Scan for the cell matching the given text and deliver its [x, y] coordinate at center. 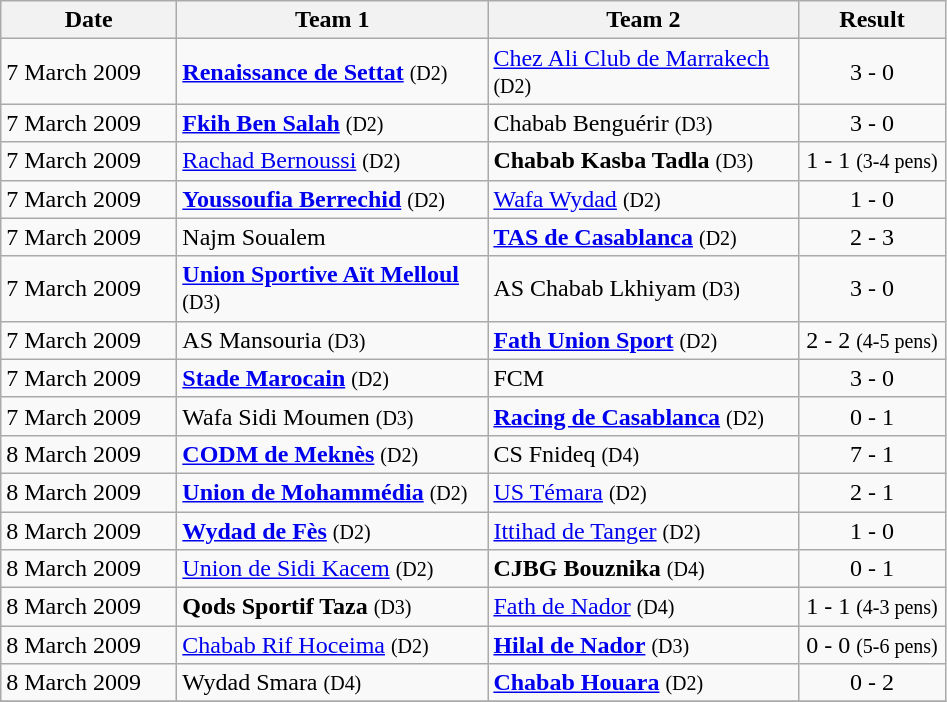
Wafa Wydad (D2) [644, 199]
CS Fnideq (D4) [644, 454]
Fath de Nador (D4) [644, 607]
2 - 1 [872, 492]
Union de Sidi Kacem (D2) [332, 569]
Fkih Ben Salah (D2) [332, 123]
Hilal de Nador (D3) [644, 645]
0 - 0 (5-6 pens) [872, 645]
Chabab Kasba Tadla (D3) [644, 161]
Date [89, 20]
2 - 2 (4-5 pens) [872, 340]
Wydad Smara (D4) [332, 683]
CODM de Meknès (D2) [332, 454]
Result [872, 20]
Wydad de Fès (D2) [332, 531]
Qods Sportif Taza (D3) [332, 607]
Team 2 [644, 20]
Union Sportive Aït Melloul (D3) [332, 288]
Chabab Benguérir (D3) [644, 123]
Union de Mohammédia (D2) [332, 492]
Racing de Casablanca (D2) [644, 416]
1 - 1 (3-4 pens) [872, 161]
Fath Union Sport (D2) [644, 340]
CJBG Bouznika (D4) [644, 569]
TAS de Casablanca (D2) [644, 237]
Najm Soualem [332, 237]
AS Mansouria (D3) [332, 340]
Chabab Rif Hoceima (D2) [332, 645]
7 - 1 [872, 454]
1 - 1 (4-3 pens) [872, 607]
Chabab Houara (D2) [644, 683]
Rachad Bernoussi (D2) [332, 161]
US Témara (D2) [644, 492]
Youssoufia Berrechid (D2) [332, 199]
FCM [644, 378]
0 - 2 [872, 683]
Wafa Sidi Moumen (D3) [332, 416]
Stade Marocain (D2) [332, 378]
Ittihad de Tanger (D2) [644, 531]
Chez Ali Club de Marrakech (D2) [644, 72]
Renaissance de Settat (D2) [332, 72]
AS Chabab Lkhiyam (D3) [644, 288]
Team 1 [332, 20]
2 - 3 [872, 237]
